From the cell containing the given text, extract its center point as (x, y) coordinate. 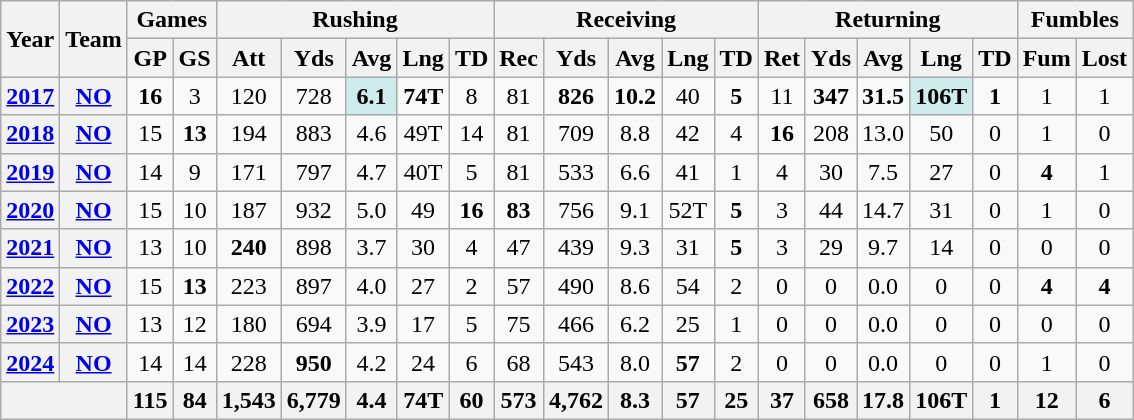
194 (248, 134)
120 (248, 96)
9.1 (636, 210)
Receiving (626, 20)
42 (688, 134)
29 (830, 248)
GS (194, 58)
60 (471, 400)
573 (519, 400)
898 (314, 248)
5.0 (372, 210)
52T (688, 210)
439 (576, 248)
932 (314, 210)
543 (576, 362)
897 (314, 286)
Returning (888, 20)
180 (248, 324)
Fumbles (1074, 20)
2023 (30, 324)
4.2 (372, 362)
950 (314, 362)
11 (782, 96)
Games (172, 20)
1,543 (248, 400)
14.7 (884, 210)
658 (830, 400)
4.7 (372, 172)
2017 (30, 96)
GP (150, 58)
347 (830, 96)
Att (248, 58)
490 (576, 286)
826 (576, 96)
9.3 (636, 248)
13.0 (884, 134)
2024 (30, 362)
50 (942, 134)
31.5 (884, 96)
6.2 (636, 324)
9.7 (884, 248)
Fum (1046, 58)
Lost (1104, 58)
2021 (30, 248)
6.1 (372, 96)
7.5 (884, 172)
797 (314, 172)
2020 (30, 210)
883 (314, 134)
17.8 (884, 400)
6.6 (636, 172)
228 (248, 362)
Team (94, 39)
3.9 (372, 324)
8.8 (636, 134)
8.0 (636, 362)
4.0 (372, 286)
9 (194, 172)
171 (248, 172)
6,779 (314, 400)
44 (830, 210)
2022 (30, 286)
694 (314, 324)
208 (830, 134)
240 (248, 248)
728 (314, 96)
8.6 (636, 286)
47 (519, 248)
17 (423, 324)
41 (688, 172)
10.2 (636, 96)
75 (519, 324)
4.4 (372, 400)
115 (150, 400)
533 (576, 172)
Ret (782, 58)
68 (519, 362)
Rec (519, 58)
3.7 (372, 248)
83 (519, 210)
223 (248, 286)
49T (423, 134)
49 (423, 210)
Year (30, 39)
8 (471, 96)
40 (688, 96)
Rushing (355, 20)
4.6 (372, 134)
84 (194, 400)
466 (576, 324)
37 (782, 400)
709 (576, 134)
2019 (30, 172)
54 (688, 286)
756 (576, 210)
187 (248, 210)
8.3 (636, 400)
40T (423, 172)
24 (423, 362)
2018 (30, 134)
4,762 (576, 400)
